Determine the (X, Y) coordinate at the center of the cell enclosing the given text.  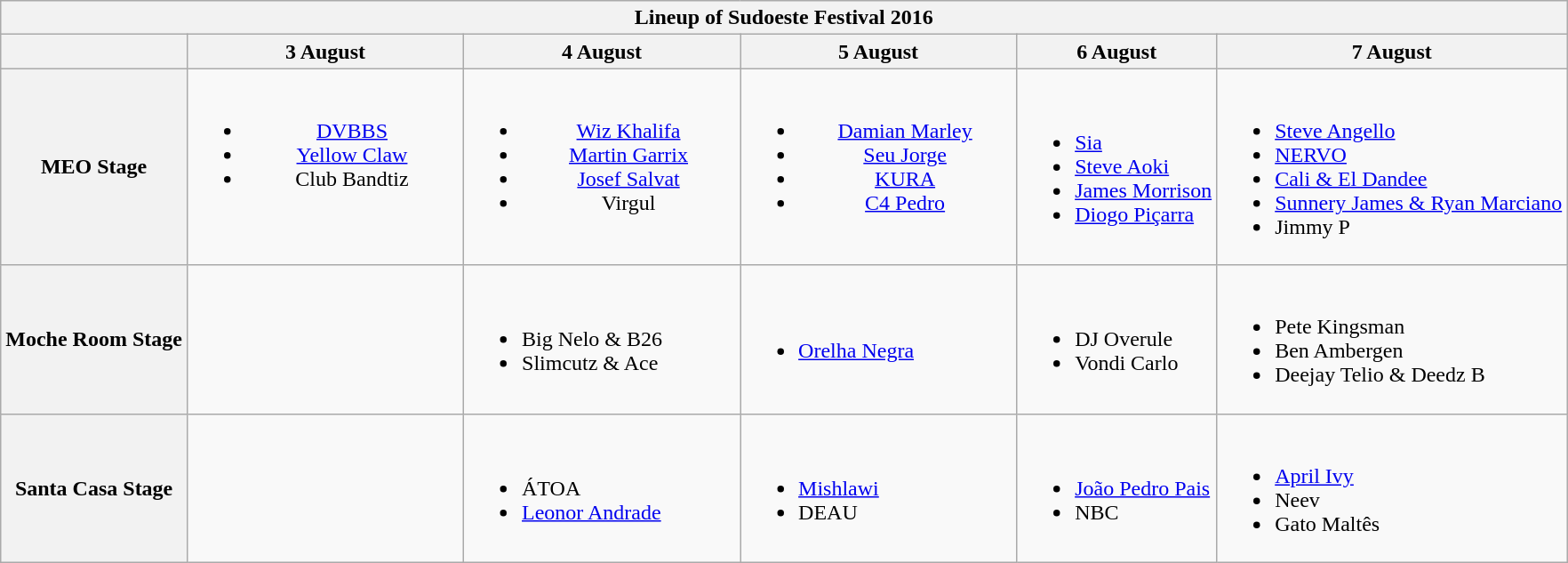
ÁTOALeonor Andrade (603, 487)
Moche Room Stage (94, 340)
MishlawiDEAU (878, 487)
MEO Stage (94, 167)
5 August (878, 52)
Pete KingsmanBen AmbergenDeejay Telio & Deedz B (1392, 340)
6 August (1116, 52)
4 August (603, 52)
João Pedro PaisNBC (1116, 487)
Damian MarleySeu JorgeKURAC4 Pedro (878, 167)
Santa Casa Stage (94, 487)
April IvyNeevGato Maltês (1392, 487)
Steve AngelloNERVOCali & El DandeeSunnery James & Ryan MarcianoJimmy P (1392, 167)
7 August (1392, 52)
Big Nelo & B26Slimcutz & Ace (603, 340)
Wiz KhalifaMartin GarrixJosef SalvatVirgul (603, 167)
Lineup of Sudoeste Festival 2016 (784, 18)
DJ OveruleVondi Carlo (1116, 340)
3 August (325, 52)
DVBBSYellow ClawClub Bandtiz (325, 167)
SiaSteve AokiJames MorrisonDiogo Piçarra (1116, 167)
Orelha Negra (878, 340)
